For the text-containing cell, return its midpoint in [X, Y] coordinate format. 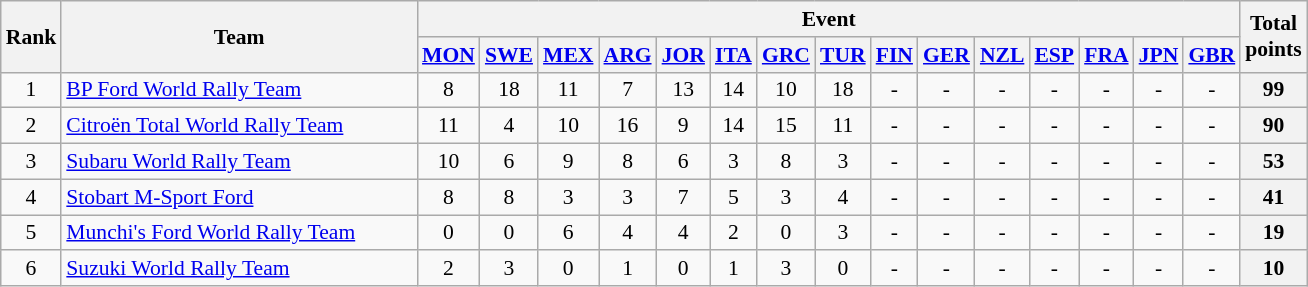
19 [1274, 233]
GER [946, 55]
15 [786, 126]
ESP [1054, 55]
41 [1274, 197]
FIN [894, 55]
MON [448, 55]
Citroën Total World Rally Team [239, 126]
Stobart M-Sport Ford [239, 197]
Munchi's Ford World Rally Team [239, 233]
Team [239, 36]
Subaru World Rally Team [239, 162]
16 [627, 126]
90 [1274, 126]
GBR [1212, 55]
13 [684, 90]
BP Ford World Rally Team [239, 90]
ITA [734, 55]
Event [828, 19]
Totalpoints [1274, 36]
Rank [32, 36]
53 [1274, 162]
SWE [509, 55]
JPN [1159, 55]
GRC [786, 55]
MEX [568, 55]
FRA [1106, 55]
ARG [627, 55]
Suzuki World Rally Team [239, 269]
99 [1274, 90]
JOR [684, 55]
TUR [843, 55]
NZL [1002, 55]
